Search for the cell housing the specified text and yield its [X, Y] center coordinate. 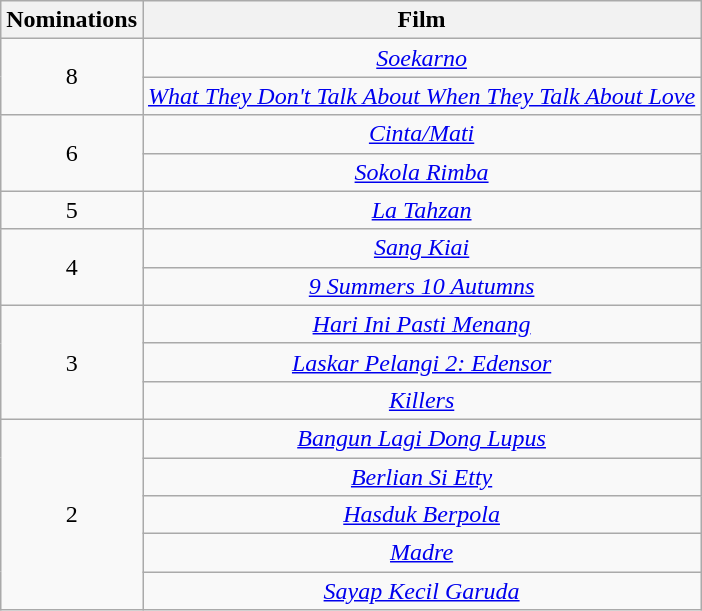
Soekarno [421, 58]
2 [72, 514]
Sang Kiai [421, 248]
What They Don't Talk About When They Talk About Love [421, 96]
Bangun Lagi Dong Lupus [421, 438]
Sayap Kecil Garuda [421, 591]
Killers [421, 400]
9 Summers 10 Autumns [421, 286]
Laskar Pelangi 2: Edensor [421, 362]
6 [72, 153]
Cinta/Mati [421, 134]
Film [421, 20]
5 [72, 210]
La Tahzan [421, 210]
Hasduk Berpola [421, 515]
3 [72, 362]
Berlian Si Etty [421, 477]
Hari Ini Pasti Menang [421, 324]
Sokola Rimba [421, 172]
4 [72, 267]
Madre [421, 553]
8 [72, 77]
Nominations [72, 20]
